Locate the cell with the specified text and output its (X, Y) center coordinate. 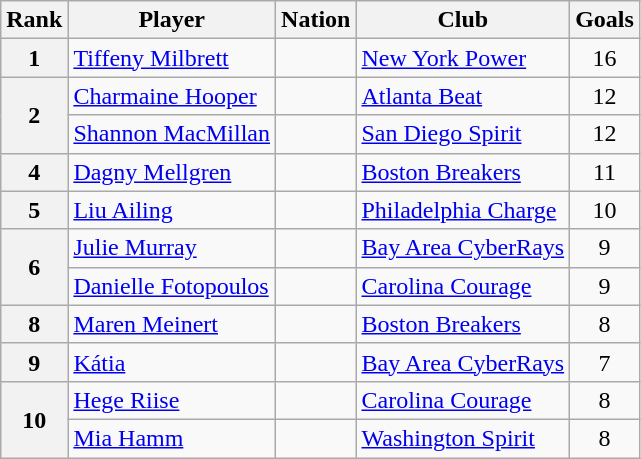
San Diego Spirit (463, 134)
Goals (605, 20)
Philadelphia Charge (463, 210)
Kátia (172, 362)
1 (34, 58)
5 (34, 210)
11 (605, 172)
Danielle Fotopoulos (172, 286)
Player (172, 20)
Maren Meinert (172, 324)
Club (463, 20)
Hege Riise (172, 400)
2 (34, 115)
Mia Hamm (172, 438)
Liu Ailing (172, 210)
4 (34, 172)
Dagny Mellgren (172, 172)
Atlanta Beat (463, 96)
16 (605, 58)
Shannon MacMillan (172, 134)
Washington Spirit (463, 438)
Tiffeny Milbrett (172, 58)
New York Power (463, 58)
Nation (316, 20)
Julie Murray (172, 248)
6 (34, 267)
Charmaine Hooper (172, 96)
Rank (34, 20)
7 (605, 362)
